Return the (x, y) coordinate for the center point of the cell that contains the specified text.  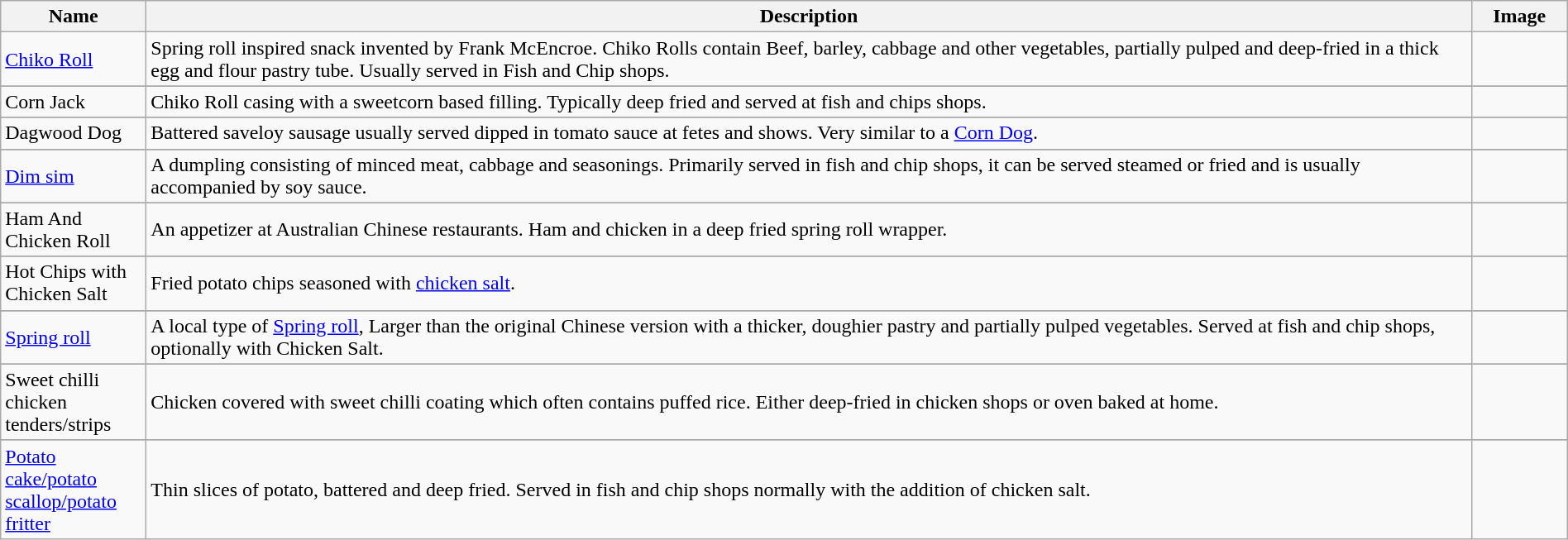
Spring roll (74, 337)
An appetizer at Australian Chinese restaurants. Ham and chicken in a deep fried spring roll wrapper. (809, 230)
Chiko Roll (74, 60)
Chiko Roll casing with a sweetcorn based filling. Typically deep fried and served at fish and chips shops. (809, 102)
Ham And Chicken Roll (74, 230)
Chicken covered with sweet chilli coating which often contains puffed rice. Either deep-fried in chicken shops or oven baked at home. (809, 402)
Dim sim (74, 175)
Dagwood Dog (74, 133)
Hot Chips with Chicken Salt (74, 283)
Sweet chilli chicken tenders/strips (74, 402)
Battered saveloy sausage usually served dipped in tomato sauce at fetes and shows. Very similar to a Corn Dog. (809, 133)
Potato cake/potato scallop/potato fritter (74, 490)
Corn Jack (74, 102)
Fried potato chips seasoned with chicken salt. (809, 283)
Description (809, 17)
Image (1519, 17)
Thin slices of potato, battered and deep fried. Served in fish and chip shops normally with the addition of chicken salt. (809, 490)
Name (74, 17)
